Extract the (x, y) coordinate from the center of the cell holding the provided text.  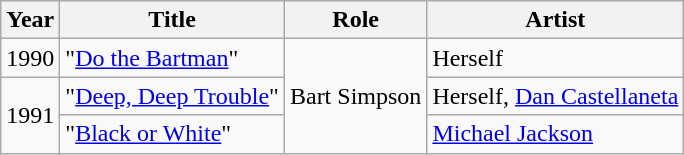
Herself, Dan Castellaneta (556, 96)
Bart Simpson (355, 96)
Title (172, 20)
1991 (30, 115)
"Do the Bartman" (172, 58)
"Deep, Deep Trouble" (172, 96)
"Black or White" (172, 134)
Year (30, 20)
Herself (556, 58)
1990 (30, 58)
Artist (556, 20)
Role (355, 20)
Michael Jackson (556, 134)
